Detect which cell encompasses the target text, then output its [X, Y] center coordinate. 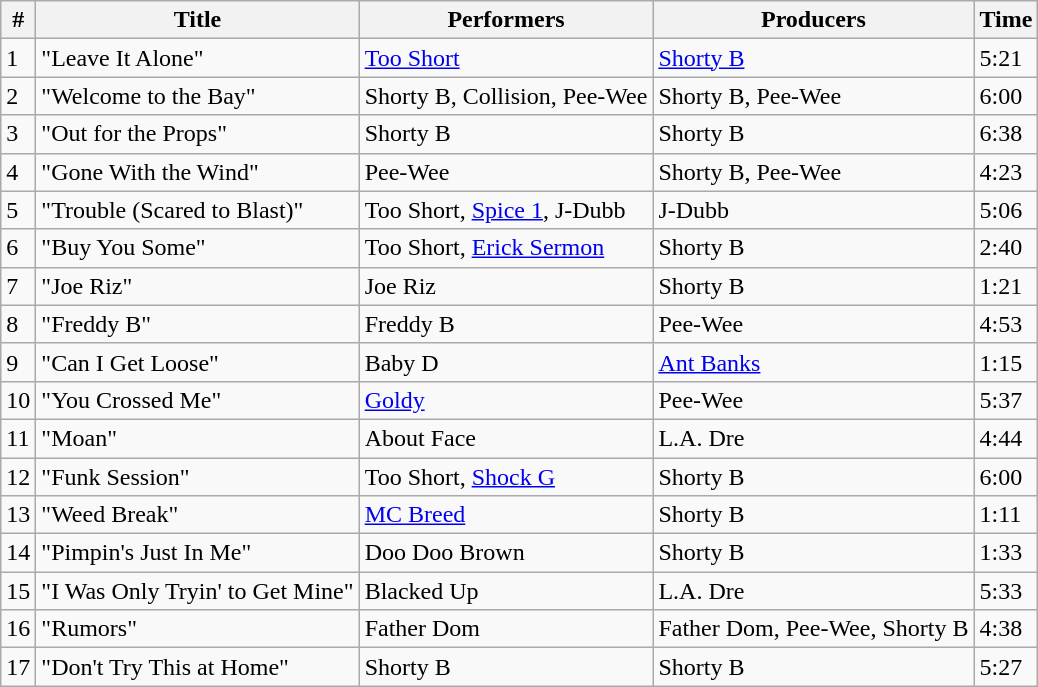
"Don't Try This at Home" [198, 667]
"Rumors" [198, 629]
1:33 [1006, 553]
6:38 [1006, 134]
Goldy [506, 400]
"Pimpin's Just In Me" [198, 553]
"I Was Only Tryin' to Get Mine" [198, 591]
J-Dubb [814, 210]
8 [18, 324]
13 [18, 515]
1:21 [1006, 286]
"Joe Riz" [198, 286]
2:40 [1006, 248]
6 [18, 248]
4:53 [1006, 324]
Too Short, Shock G [506, 477]
16 [18, 629]
Father Dom, Pee-Wee, Shorty B [814, 629]
11 [18, 438]
5:27 [1006, 667]
# [18, 20]
4:44 [1006, 438]
"Freddy B" [198, 324]
5:06 [1006, 210]
14 [18, 553]
Title [198, 20]
Blacked Up [506, 591]
"You Crossed Me" [198, 400]
1:15 [1006, 362]
3 [18, 134]
MC Breed [506, 515]
Doo Doo Brown [506, 553]
"Buy You Some" [198, 248]
"Weed Break" [198, 515]
2 [18, 96]
Shorty B, Collision, Pee-Wee [506, 96]
4:23 [1006, 172]
5:37 [1006, 400]
1 [18, 58]
Too Short, Spice 1, J-Dubb [506, 210]
"Funk Session" [198, 477]
"Gone With the Wind" [198, 172]
15 [18, 591]
Time [1006, 20]
1:11 [1006, 515]
Producers [814, 20]
"Welcome to the Bay" [198, 96]
Too Short [506, 58]
17 [18, 667]
10 [18, 400]
"Moan" [198, 438]
Baby D [506, 362]
4:38 [1006, 629]
5:33 [1006, 591]
9 [18, 362]
Father Dom [506, 629]
Freddy B [506, 324]
"Leave It Alone" [198, 58]
"Can I Get Loose" [198, 362]
Ant Banks [814, 362]
About Face [506, 438]
5 [18, 210]
"Out for the Props" [198, 134]
4 [18, 172]
5:21 [1006, 58]
Joe Riz [506, 286]
Too Short, Erick Sermon [506, 248]
Performers [506, 20]
7 [18, 286]
"Trouble (Scared to Blast)" [198, 210]
12 [18, 477]
